For the text-containing cell, return its midpoint in [x, y] coordinate format. 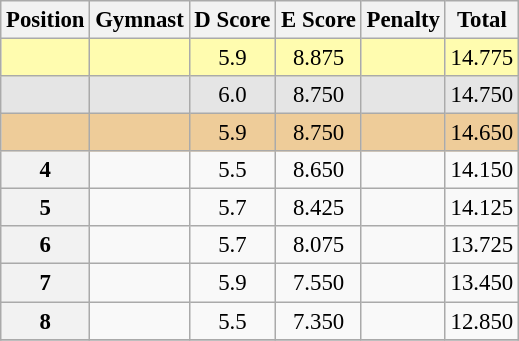
7.350 [318, 321]
Position [46, 20]
13.725 [482, 245]
4 [46, 170]
Total [482, 20]
12.850 [482, 321]
8.425 [318, 208]
8.875 [318, 58]
Gymnast [140, 20]
14.650 [482, 133]
Penalty [403, 20]
D Score [232, 20]
6 [46, 245]
8 [46, 321]
13.450 [482, 283]
14.750 [482, 95]
14.125 [482, 208]
7 [46, 283]
E Score [318, 20]
14.150 [482, 170]
7.550 [318, 283]
8.650 [318, 170]
6.0 [232, 95]
14.775 [482, 58]
5 [46, 208]
8.075 [318, 245]
